Detect which cell encompasses the target text, then output its [X, Y] center coordinate. 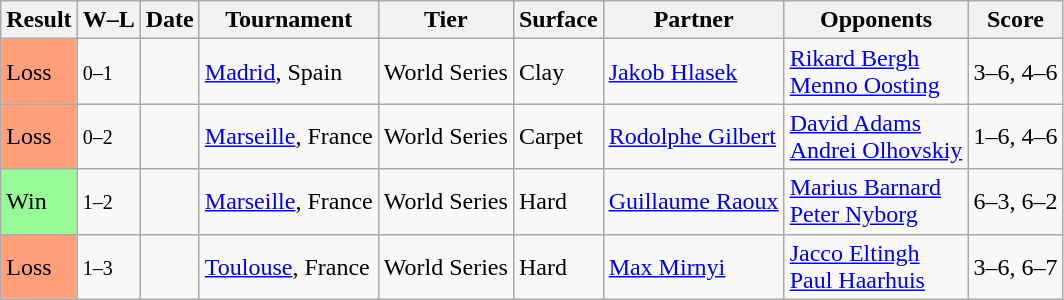
Marius Barnard Peter Nyborg [876, 202]
0–1 [108, 72]
Tier [446, 20]
0–2 [108, 136]
Partner [694, 20]
Rikard Bergh Menno Oosting [876, 72]
6–3, 6–2 [1016, 202]
3–6, 6–7 [1016, 266]
David Adams Andrei Olhovskiy [876, 136]
Date [170, 20]
Rodolphe Gilbert [694, 136]
Opponents [876, 20]
Jakob Hlasek [694, 72]
Win [39, 202]
Tournament [288, 20]
Madrid, Spain [288, 72]
W–L [108, 20]
1–3 [108, 266]
Surface [558, 20]
Guillaume Raoux [694, 202]
Jacco Eltingh Paul Haarhuis [876, 266]
Carpet [558, 136]
Toulouse, France [288, 266]
1–2 [108, 202]
Result [39, 20]
Clay [558, 72]
Score [1016, 20]
3–6, 4–6 [1016, 72]
Max Mirnyi [694, 266]
1–6, 4–6 [1016, 136]
